Provide the (x, y) coordinate of the cell's center where the given text is located.  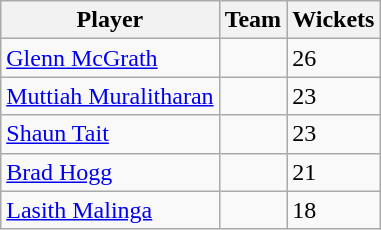
Muttiah Muralitharan (110, 96)
Glenn McGrath (110, 58)
21 (334, 172)
Brad Hogg (110, 172)
26 (334, 58)
Wickets (334, 20)
Player (110, 20)
Shaun Tait (110, 134)
Lasith Malinga (110, 210)
18 (334, 210)
Team (253, 20)
